Output the [X, Y] coordinate of the center of the cell containing the given text.  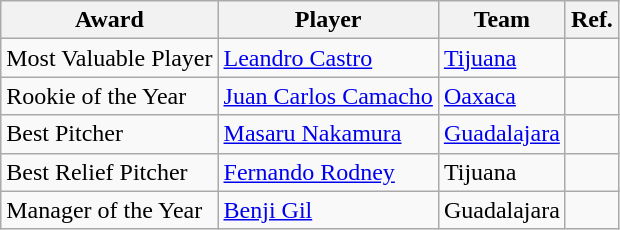
Award [110, 20]
Leandro Castro [328, 58]
Oaxaca [502, 96]
Most Valuable Player [110, 58]
Masaru Nakamura [328, 134]
Fernando Rodney [328, 172]
Team [502, 20]
Best Pitcher [110, 134]
Juan Carlos Camacho [328, 96]
Player [328, 20]
Best Relief Pitcher [110, 172]
Manager of the Year [110, 210]
Ref. [592, 20]
Rookie of the Year [110, 96]
Benji Gil [328, 210]
